Extract the [X, Y] coordinate from the center of the cell holding the provided text.  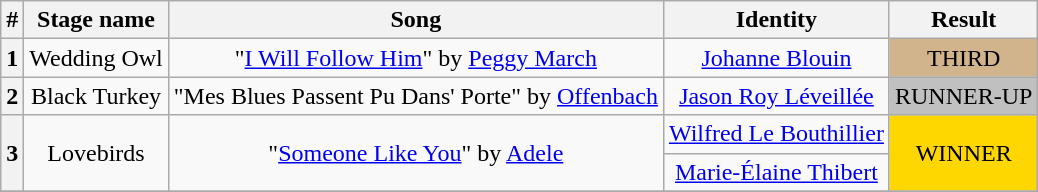
1 [12, 58]
Result [963, 20]
Lovebirds [96, 153]
"Mes Blues Passent Pu Dans' Porte" by Offenbach [416, 96]
Johanne Blouin [776, 58]
Stage name [96, 20]
THIRD [963, 58]
3 [12, 153]
"Someone Like You" by Adele [416, 153]
"I Will Follow Him" by Peggy March [416, 58]
Black Turkey [96, 96]
Identity [776, 20]
Wilfred Le Bouthillier [776, 134]
RUNNER-UP [963, 96]
Wedding Owl [96, 58]
Marie-Élaine Thibert [776, 172]
# [12, 20]
Jason Roy Léveillée [776, 96]
WINNER [963, 153]
2 [12, 96]
Song [416, 20]
